Extract the [x, y] coordinate from the center of the cell holding the provided text.  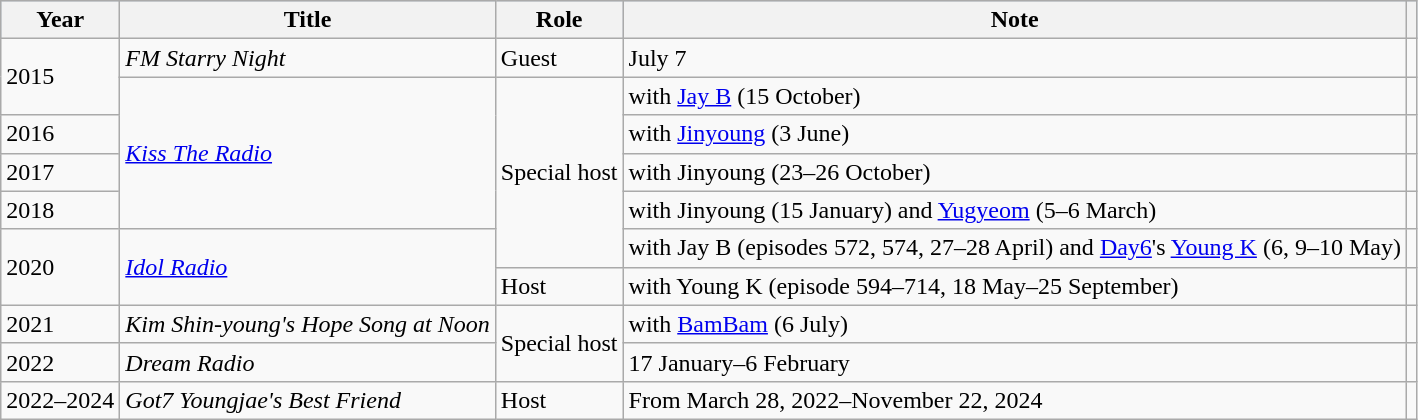
2018 [60, 210]
Role [559, 20]
with Jinyoung (15 January) and Yugyeom (5–6 March) [1014, 210]
with Jay B (episodes 572, 574, 27–28 April) and Day6's Young K (6, 9–10 May) [1014, 248]
Year [60, 20]
2017 [60, 172]
Dream Radio [308, 362]
From March 28, 2022–November 22, 2024 [1014, 400]
2015 [60, 77]
Idol Radio [308, 267]
Guest [559, 58]
FM Starry Night [308, 58]
2022–2024 [60, 400]
with BamBam (6 July) [1014, 324]
Kiss The Radio [308, 153]
Note [1014, 20]
with Jay B (15 October) [1014, 96]
17 January–6 February [1014, 362]
Got7 Youngjae's Best Friend [308, 400]
2022 [60, 362]
Title [308, 20]
2020 [60, 267]
with Jinyoung (23–26 October) [1014, 172]
Kim Shin-young's Hope Song at Noon [308, 324]
with Jinyoung (3 June) [1014, 134]
with Young K (episode 594–714, 18 May–25 September) [1014, 286]
July 7 [1014, 58]
2021 [60, 324]
2016 [60, 134]
